Output the [X, Y] coordinate of the center of the cell containing the given text.  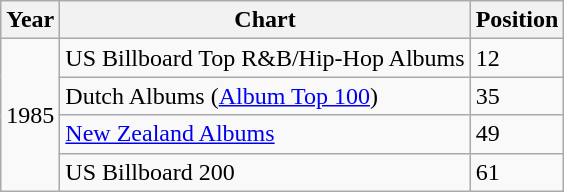
New Zealand Albums [265, 134]
US Billboard Top R&B/Hip-Hop Albums [265, 58]
35 [517, 96]
61 [517, 172]
49 [517, 134]
12 [517, 58]
Position [517, 20]
US Billboard 200 [265, 172]
Chart [265, 20]
1985 [30, 115]
Dutch Albums (Album Top 100) [265, 96]
Year [30, 20]
